Provide the (X, Y) coordinate of the cell's center where the given text is located.  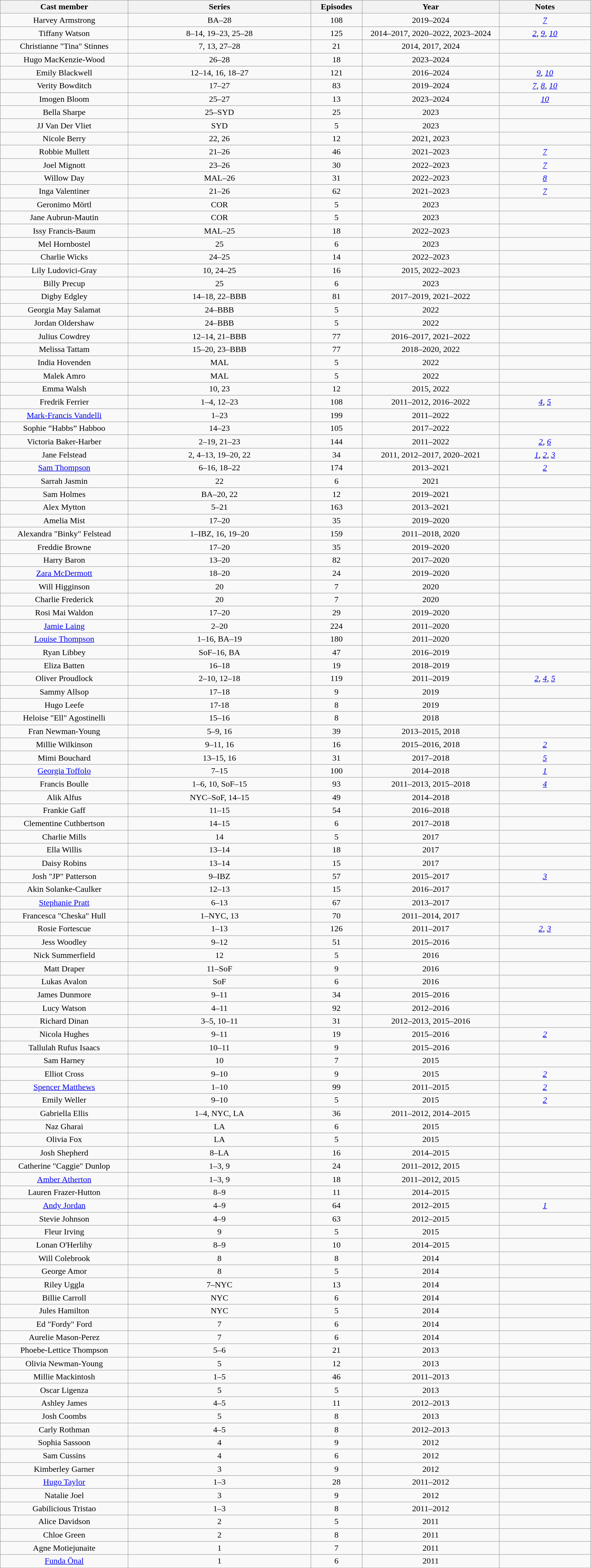
Notes (545, 7)
Ed "Fordy" Ford (64, 1324)
2016–2019 (431, 652)
2, 4, 5 (545, 679)
Freddie Browne (64, 547)
Amelia Mist (64, 520)
Hugo Taylor (64, 1482)
17–27 (220, 86)
Georgia May Salamat (64, 310)
Spencer Matthews (64, 1087)
Alik Alfus (64, 797)
Clementine Cuthbertson (64, 824)
26–28 (220, 60)
Sam Thompson (64, 468)
Billie Carroll (64, 1298)
70 (337, 916)
MAL–25 (220, 231)
2–10, 12–18 (220, 679)
Naz Gharai (64, 1126)
2016–2017, 2021–2022 (431, 336)
4–11 (220, 1008)
Lonan O'Herlihy (64, 1245)
Zara McDermott (64, 573)
2, 6 (545, 442)
India Hovenden (64, 362)
15–16 (220, 718)
2015, 2022–2023 (431, 270)
Malek Amro (64, 375)
Will Colebrook (64, 1258)
7–15 (220, 771)
81 (337, 297)
82 (337, 560)
Aurelie Mason-Perez (64, 1337)
93 (337, 784)
159 (337, 534)
Sammy Allsop (64, 692)
Agne Motiejunaite (64, 1548)
Sophia Sassoon (64, 1443)
Gabriella Ellis (64, 1113)
Louise Thompson (64, 639)
Jordan Oldershaw (64, 323)
Will Higginson (64, 587)
2011–2014, 2017 (431, 916)
10, 23 (220, 389)
Alexandra "Binky" Felstead (64, 534)
13–20 (220, 560)
Hugo Leefe (64, 705)
15–20, 23–BBB (220, 349)
Melissa Tattam (64, 349)
Catherine "Caggie" Dunlop (64, 1166)
Francesca "Cheska" Hull (64, 916)
2011–2013, 2015–2018 (431, 784)
Digby Edgley (64, 297)
Willow Day (64, 178)
Chloe Green (64, 1535)
17-18 (220, 705)
83 (337, 86)
Charlie Frederick (64, 600)
14–18, 22–BBB (220, 297)
1–5 (220, 1377)
Ella Willis (64, 850)
Georgia Toffolo (64, 771)
Heloise "Ell" Agostinelli (64, 718)
57 (337, 876)
39 (337, 731)
2015–2016, 2018 (431, 744)
64 (337, 1205)
Nicola Hughes (64, 1034)
Riley Uggla (64, 1285)
2–20 (220, 626)
18–20 (220, 573)
Episodes (337, 7)
12–14, 16, 18–27 (220, 73)
Jules Hamilton (64, 1311)
2011, 2012–2017, 2020–2021 (431, 455)
Hugo MacKenzie-Wood (64, 60)
Billy Precup (64, 283)
Jess Woodley (64, 942)
2018 (431, 718)
Oscar Ligenza (64, 1390)
100 (337, 771)
7, 8, 10 (545, 86)
Fleur Irving (64, 1232)
2, 3 (545, 929)
Sarrah Jasmin (64, 481)
Funda Önal (64, 1561)
2017–2019, 2021–2022 (431, 297)
Stevie Johnson (64, 1218)
12–14, 21–BBB (220, 336)
51 (337, 942)
2, 4–13, 19–20, 22 (220, 455)
28 (337, 1482)
Jamie Laing (64, 626)
11–15 (220, 810)
2011–2017 (431, 929)
9–11, 16 (220, 744)
2011–2013 (431, 1377)
Amber Atherton (64, 1179)
16–18 (220, 665)
Bella Sharpe (64, 112)
Mark-Francis Vandelli (64, 415)
Nicole Berry (64, 138)
125 (337, 33)
105 (337, 428)
Sophie “Habbs” Habboo (64, 428)
30 (337, 165)
67 (337, 903)
1–4, 12–23 (220, 402)
Cast member (64, 7)
10, 24–25 (220, 270)
Carly Rothman (64, 1430)
Sam Holmes (64, 494)
Lauren Frazer-Hutton (64, 1192)
Tiffany Watson (64, 33)
Sam Cussins (64, 1456)
2–19, 21–23 (220, 442)
22, 26 (220, 138)
36 (337, 1113)
1–10 (220, 1087)
25–27 (220, 99)
2015–2017 (431, 876)
Olivia Newman-Young (64, 1363)
Millie Wilkinson (64, 744)
199 (337, 415)
Tallulah Rufus Isaacs (64, 1048)
MAL–26 (220, 178)
Inga Valentiner (64, 191)
24–25 (220, 257)
Series (220, 7)
Gabilicious Tristao (64, 1508)
Josh Shepherd (64, 1153)
Lukas Avalon (64, 981)
3–5, 10–11 (220, 1021)
2017–2020 (431, 560)
1–IBZ, 16, 19–20 (220, 534)
2012–2013, 2015–2016 (431, 1021)
Fran Newman-Young (64, 731)
1–NYC, 13 (220, 916)
Joel Mignott (64, 165)
SYD (220, 125)
Stephanie Pratt (64, 903)
92 (337, 1008)
Matt Draper (64, 968)
2014, 2017, 2024 (431, 46)
224 (337, 626)
2019–2021 (431, 494)
13–15, 16 (220, 758)
99 (337, 1087)
2018–2019 (431, 665)
Robbie Mullett (64, 152)
1, 2, 3 (545, 455)
Millie Mackintosh (64, 1377)
2021 (431, 481)
Issy Francis-Baum (64, 231)
119 (337, 679)
17–18 (220, 692)
5–9, 16 (220, 731)
Year (431, 7)
Josh "JP" Patterson (64, 876)
144 (337, 442)
63 (337, 1218)
Victoria Baker-Harber (64, 442)
Emma Walsh (64, 389)
Sam Harney (64, 1061)
9–IBZ (220, 876)
Daisy Robins (64, 863)
8–14, 19–23, 25–28 (220, 33)
8–LA (220, 1153)
Geronimo Mörtl (64, 205)
Emily Weller (64, 1100)
Alex Mytton (64, 507)
11–SoF (220, 968)
2011–2015 (431, 1087)
Richard Dinan (64, 1021)
Emily Blackwell (64, 73)
NYC–SoF, 14–15 (220, 797)
2013–2017 (431, 903)
Rosi Mai Waldon (64, 613)
2011–2018, 2020 (431, 534)
25–SYD (220, 112)
James Dunmore (64, 995)
Elliot Cross (64, 1074)
Josh Coombs (64, 1416)
7, 13, 27–28 (220, 46)
7–NYC (220, 1285)
9–12 (220, 942)
1–6, 10, SoF–15 (220, 784)
Andy Jordan (64, 1205)
2013–2015, 2018 (431, 731)
6–16, 18–22 (220, 468)
49 (337, 797)
Jane Aubrun-Mautin (64, 218)
54 (337, 810)
Harry Baron (64, 560)
2016–2018 (431, 810)
2016–2017 (431, 889)
Lucy Watson (64, 1008)
Mel Hornbostel (64, 244)
Natalie Joel (64, 1495)
62 (337, 191)
2012–2016 (431, 1008)
121 (337, 73)
Julius Cowdrey (64, 336)
2, 9, 10 (545, 33)
1–16, BA–19 (220, 639)
180 (337, 639)
2017–2022 (431, 428)
BA–20, 22 (220, 494)
2011–2012, 2014–2015 (431, 1113)
163 (337, 507)
SoF (220, 981)
1–13 (220, 929)
2015, 2022 (431, 389)
14–15 (220, 824)
1–23 (220, 415)
Kimberley Garner (64, 1469)
Harvey Armstrong (64, 20)
5–6 (220, 1350)
1–4, NYC, LA (220, 1113)
Christianne "Tina" Stinnes (64, 46)
Phoebe-Lettice Thompson (64, 1350)
6–13 (220, 903)
2011–2019 (431, 679)
Alice Davidson (64, 1522)
Charlie Wicks (64, 257)
2016–2024 (431, 73)
Frankie Gaff (64, 810)
23–26 (220, 165)
Rosie Fortescue (64, 929)
BA–28 (220, 20)
2011–2012, 2016–2022 (431, 402)
12–13 (220, 889)
2018–2020, 2022 (431, 349)
Imogen Bloom (64, 99)
10–11 (220, 1048)
Francis Boulle (64, 784)
9, 10 (545, 73)
Olivia Fox (64, 1140)
22 (220, 481)
George Amor (64, 1271)
126 (337, 929)
47 (337, 652)
2021, 2023 (431, 138)
Ryan Libbey (64, 652)
Eliza Batten (64, 665)
Jane Felstead (64, 455)
14–23 (220, 428)
Charlie Mills (64, 837)
SoF–16, BA (220, 652)
Ashley James (64, 1403)
JJ Van Der Vliet (64, 125)
Mimi Bouchard (64, 758)
5–21 (220, 507)
Akin Solanke-Caulker (64, 889)
174 (337, 468)
Oliver Proudlock (64, 679)
2014–2017, 2020–2022, 2023–2024 (431, 33)
Fredrik Ferrier (64, 402)
Nick Summerfield (64, 955)
Lily Ludovici-Gray (64, 270)
Verity Bowditch (64, 86)
29 (337, 613)
4, 5 (545, 402)
